Detect which cell encompasses the target text, then output its (X, Y) center coordinate. 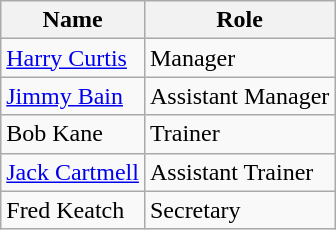
Manager (239, 58)
Jack Cartmell (73, 172)
Secretary (239, 210)
Assistant Manager (239, 96)
Jimmy Bain (73, 96)
Fred Keatch (73, 210)
Assistant Trainer (239, 172)
Name (73, 20)
Trainer (239, 134)
Harry Curtis (73, 58)
Bob Kane (73, 134)
Role (239, 20)
